For the text-containing cell, return its midpoint in [X, Y] coordinate format. 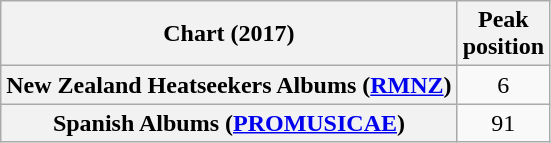
91 [503, 123]
New Zealand Heatseekers Albums (RMNZ) [229, 85]
Peak position [503, 34]
6 [503, 85]
Spanish Albums (PROMUSICAE) [229, 123]
Chart (2017) [229, 34]
